Return [x, y] of the center of cell containing provided text 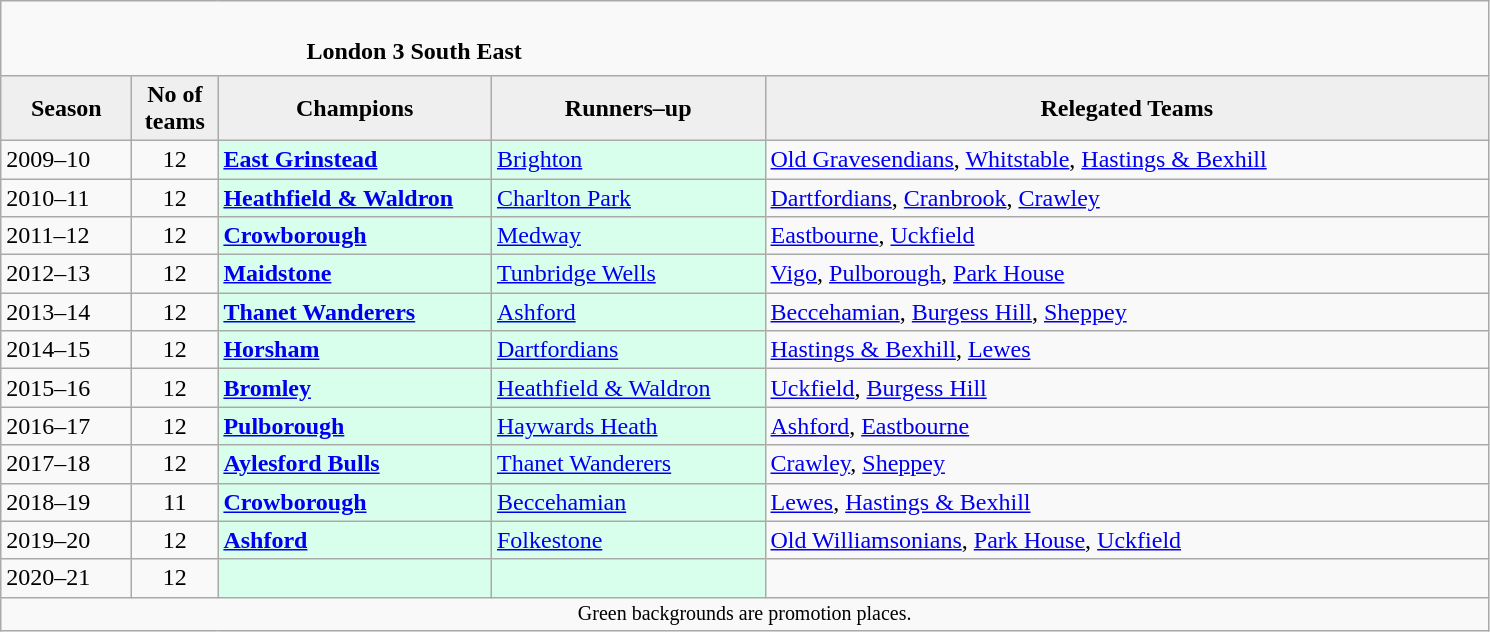
Ashford, Eastbourne [1127, 426]
Crawley, Sheppey [1127, 464]
Maidstone [355, 274]
Charlton Park [628, 197]
Champions [355, 108]
Folkestone [628, 540]
Old Williamsonians, Park House, Uckfield [1127, 540]
2013–14 [66, 312]
2015–16 [66, 388]
Horsham [355, 350]
Runners–up [628, 108]
Season [66, 108]
2012–13 [66, 274]
2009–10 [66, 159]
Vigo, Pulborough, Park House [1127, 274]
2014–15 [66, 350]
Hastings & Bexhill, Lewes [1127, 350]
Aylesford Bulls [355, 464]
Pulborough [355, 426]
Haywards Heath [628, 426]
2019–20 [66, 540]
2011–12 [66, 236]
Uckfield, Burgess Hill [1127, 388]
2020–21 [66, 578]
Brighton [628, 159]
Bromley [355, 388]
Relegated Teams [1127, 108]
Old Gravesendians, Whitstable, Hastings & Bexhill [1127, 159]
Tunbridge Wells [628, 274]
2018–19 [66, 502]
Medway [628, 236]
No of teams [175, 108]
Dartfordians [628, 350]
2017–18 [66, 464]
East Grinstead [355, 159]
2010–11 [66, 197]
Beccehamian, Burgess Hill, Sheppey [1127, 312]
11 [175, 502]
Eastbourne, Uckfield [1127, 236]
Green backgrounds are promotion places. [745, 614]
Beccehamian [628, 502]
Lewes, Hastings & Bexhill [1127, 502]
2016–17 [66, 426]
Dartfordians, Cranbrook, Crawley [1127, 197]
